For the text-containing cell, return its midpoint in (x, y) coordinate format. 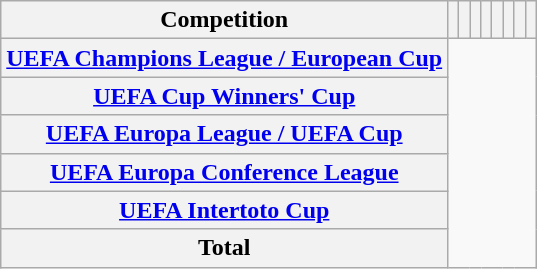
UEFA Intertoto Cup (224, 210)
UEFA Europa League / UEFA Cup (224, 134)
Competition (224, 20)
UEFA Champions League / European Cup (224, 58)
UEFA Europa Conference League (224, 172)
UEFA Cup Winners' Cup (224, 96)
Total (224, 248)
